From the cell containing the given text, extract its center point as (x, y) coordinate. 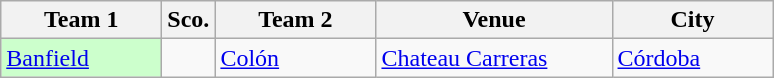
Córdoba (692, 58)
Banfield (82, 58)
Colón (296, 58)
Chateau Carreras (494, 58)
Team 1 (82, 20)
City (692, 20)
Team 2 (296, 20)
Venue (494, 20)
Sco. (188, 20)
